Capture the cell that displays the provided text and extract its [X, Y] central coordinate. 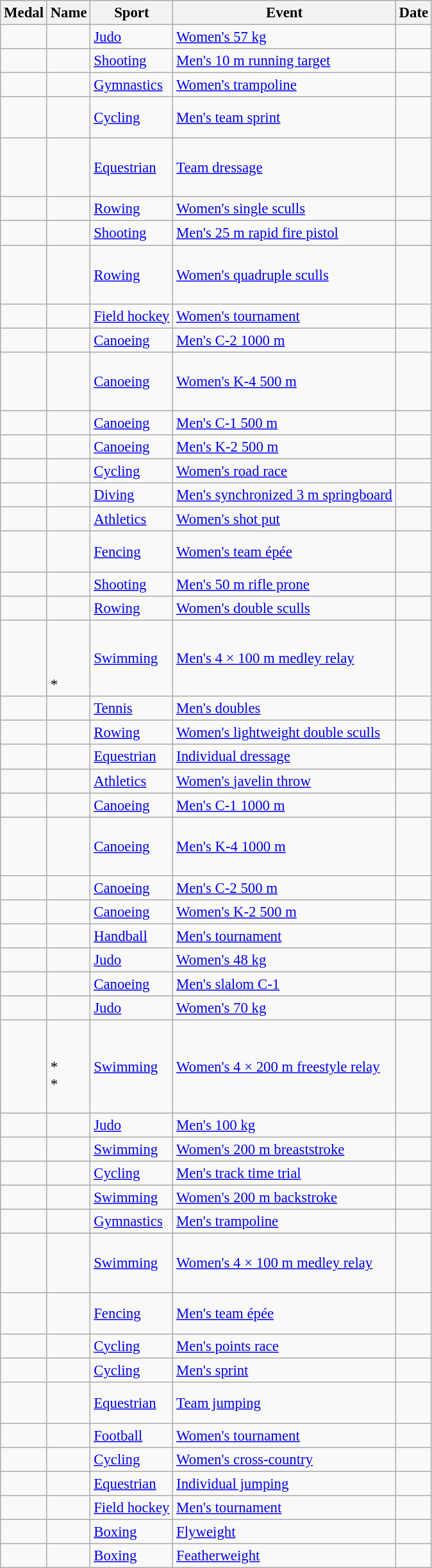
Handball [132, 936]
Women's javelin throw [285, 781]
Women's 48 kg [285, 960]
Men's team sprint [285, 118]
Women's K-4 500 m [285, 381]
Men's C-1 500 m [285, 423]
Men's C-2 1000 m [285, 340]
Women's 70 kg [285, 1008]
Individual dressage [285, 757]
Date [413, 13]
Men's synchronized 3 m springboard [285, 495]
Men's 4 × 100 m medley relay [285, 658]
* [69, 658]
Women's 4 × 200 m freestyle relay [285, 1067]
Medal [24, 13]
Men's sprint [285, 1370]
Women's lightweight double sculls [285, 733]
Men's 100 kg [285, 1125]
Men's K-4 1000 m [285, 846]
Women's double sculls [285, 608]
Men's track time trial [285, 1173]
Football [132, 1435]
Diving [132, 495]
Men's trampoline [285, 1221]
Women's cross-country [285, 1460]
Men's C-2 500 m [285, 888]
Men's 10 m running target [285, 61]
Men's C-1 1000 m [285, 805]
Featherweight [285, 1556]
Men's points race [285, 1346]
Women's 200 m breaststroke [285, 1150]
Men's team épée [285, 1313]
Women's road race [285, 471]
Team jumping [285, 1403]
** [69, 1067]
Women's K-2 500 m [285, 912]
Sport [132, 13]
Men's doubles [285, 708]
Team dressage [285, 168]
Tennis [132, 708]
Flyweight [285, 1531]
Individual jumping [285, 1483]
Women's single sculls [285, 209]
Women's 57 kg [285, 37]
Men's 50 m rifle prone [285, 585]
Women's team épée [285, 552]
Men's 25 m rapid fire pistol [285, 233]
Women's trampoline [285, 85]
Men's slalom C-1 [285, 984]
Women's shot put [285, 519]
Women's quadruple sculls [285, 275]
Women's 4 × 100 m medley relay [285, 1263]
Event [285, 13]
Women's 200 m backstroke [285, 1198]
Name [69, 13]
Men's K-2 500 m [285, 447]
